Find where the given text appears and provide that cell's center as [x, y] coordinate. 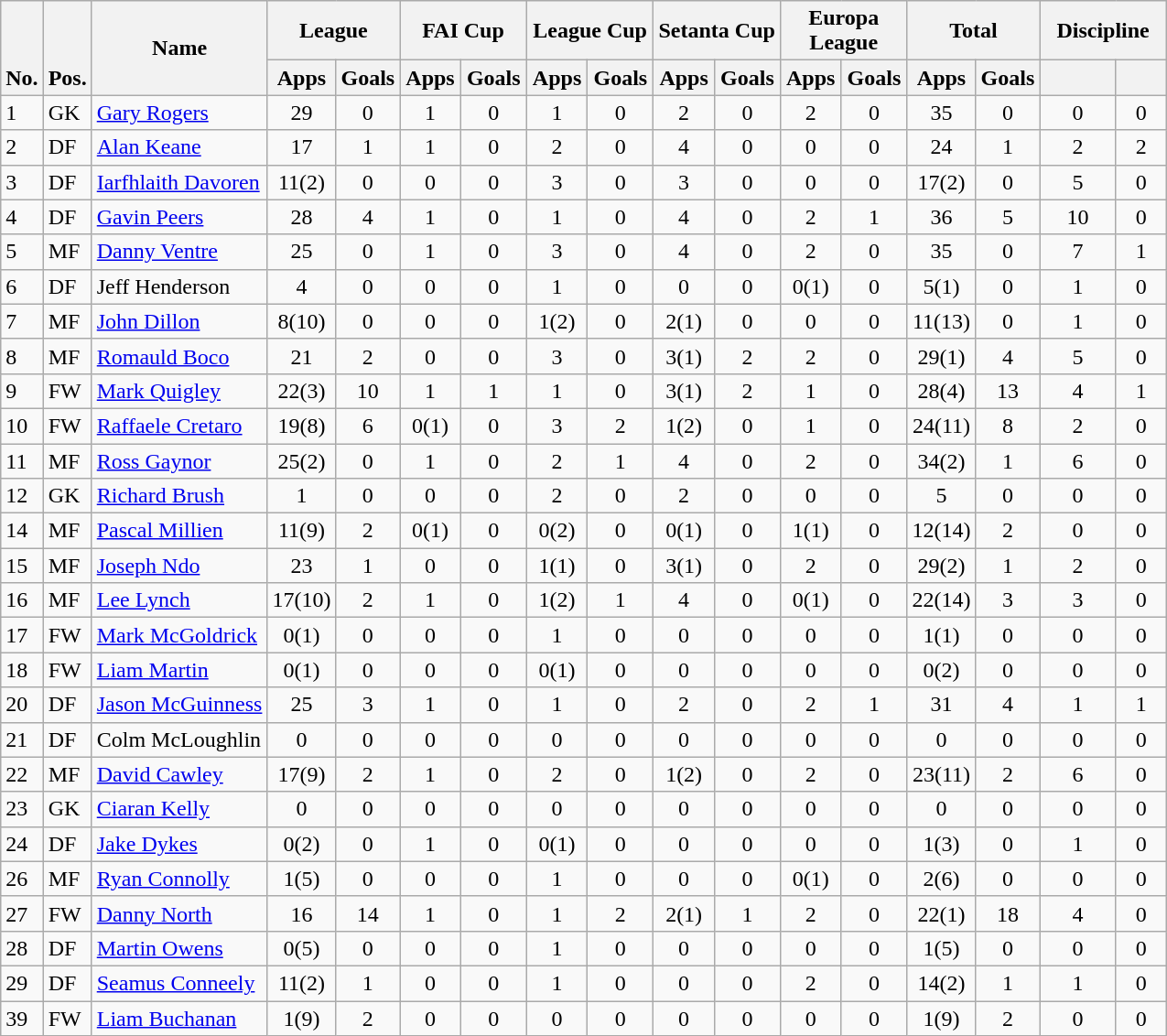
Colm McLoughlin [179, 739]
Jake Dykes [179, 844]
11(9) [302, 531]
29(1) [941, 356]
17(2) [941, 182]
31 [941, 705]
14(2) [941, 983]
1(3) [941, 844]
11(13) [941, 321]
0(5) [302, 948]
25(2) [302, 460]
20 [22, 705]
Pos. [68, 48]
Liam Buchanan [179, 1019]
Name [179, 48]
Alan Keane [179, 147]
Danny Ventre [179, 252]
22(3) [302, 391]
2(6) [941, 879]
24(11) [941, 426]
Gary Rogers [179, 113]
Richard Brush [179, 496]
34(2) [941, 460]
Liam Martin [179, 670]
11 [22, 460]
17(10) [302, 600]
22(1) [941, 913]
9 [22, 391]
No. [22, 48]
David Cawley [179, 774]
Gavin Peers [179, 217]
15 [22, 566]
19(8) [302, 426]
Lee Lynch [179, 600]
Seamus Conneely [179, 983]
Iarfhlaith Davoren [179, 182]
13 [1008, 391]
Ryan Connolly [179, 879]
Mark Quigley [179, 391]
39 [22, 1019]
FAI Cup [463, 31]
22(14) [941, 600]
Jeff Henderson [179, 286]
27 [22, 913]
Martin Owens [179, 948]
Discipline [1104, 31]
Jason McGuinness [179, 705]
Joseph Ndo [179, 566]
17(9) [302, 774]
John Dillon [179, 321]
26 [22, 879]
League Cup [589, 31]
Mark McGoldrick [179, 635]
Pascal Millien [179, 531]
5(1) [941, 286]
36 [941, 217]
23(11) [941, 774]
8(10) [302, 321]
League [333, 31]
12 [22, 496]
Total [974, 31]
28(4) [941, 391]
29(2) [941, 566]
Ross Gaynor [179, 460]
Ciaran Kelly [179, 809]
Raffaele Cretaro [179, 426]
Setanta Cup [718, 31]
Romauld Boco [179, 356]
Danny North [179, 913]
Europa League [844, 31]
12(14) [941, 531]
22 [22, 774]
